Output the (x, y) coordinate of the center of the cell containing the given text.  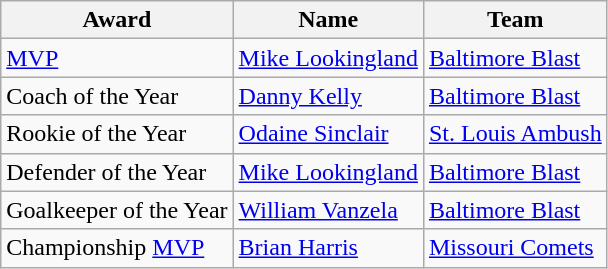
William Vanzela (328, 210)
Coach of the Year (117, 96)
Championship MVP (117, 248)
Award (117, 20)
Goalkeeper of the Year (117, 210)
Team (515, 20)
Defender of the Year (117, 172)
Missouri Comets (515, 248)
Name (328, 20)
Rookie of the Year (117, 134)
MVP (117, 58)
St. Louis Ambush (515, 134)
Danny Kelly (328, 96)
Odaine Sinclair (328, 134)
Brian Harris (328, 248)
